Provide the (x, y) coordinate of the cell's center where the given text is located.  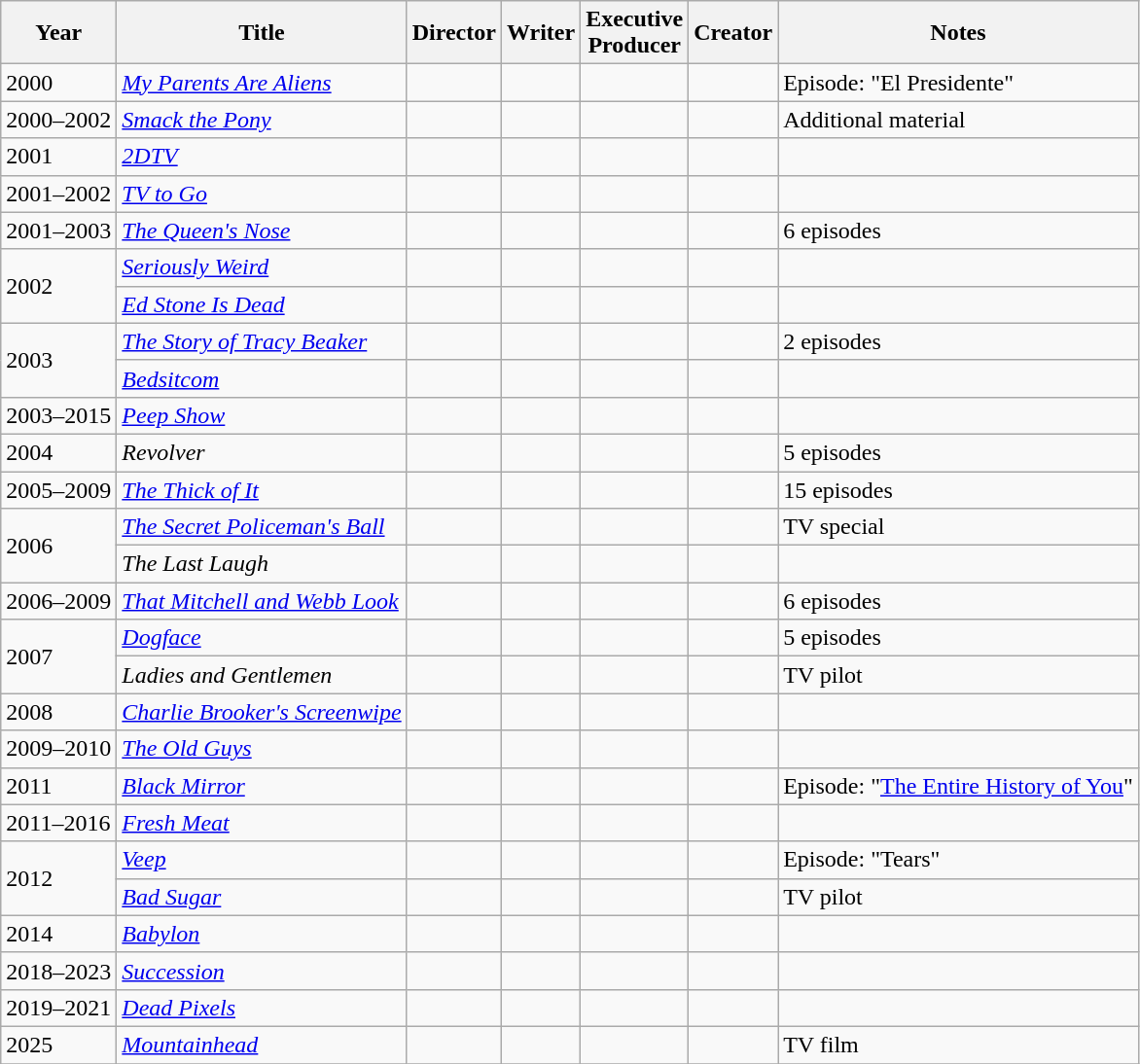
2006 (58, 546)
TV film (959, 1045)
The Last Laugh (262, 564)
Year (58, 33)
The Thick of It (262, 489)
The Old Guys (262, 749)
2003 (58, 360)
Bedsitcom (262, 378)
Veep (262, 860)
Mountainhead (262, 1045)
2009–2010 (58, 749)
2007 (58, 656)
Charlie Brooker's Screenwipe (262, 712)
My Parents Are Aliens (262, 83)
15 episodes (959, 489)
TV to Go (262, 194)
Episode: "The Entire History of You" (959, 786)
2000 (58, 83)
Ed Stone Is Dead (262, 304)
The Secret Policeman's Ball (262, 527)
Dogface (262, 638)
Episode: "El Presidente" (959, 83)
2005–2009 (58, 489)
2002 (58, 286)
Ladies and Gentlemen (262, 675)
Revolver (262, 452)
2006–2009 (58, 601)
That Mitchell and Webb Look (262, 601)
Succession (262, 971)
The Story of Tracy Beaker (262, 341)
Babylon (262, 934)
Bad Sugar (262, 897)
TV special (959, 527)
2003–2015 (58, 415)
2DTV (262, 157)
ExecutiveProducer (634, 33)
Creator (733, 33)
Title (262, 33)
2014 (58, 934)
2011–2016 (58, 823)
Seriously Weird (262, 267)
2025 (58, 1045)
2019–2021 (58, 1008)
2004 (58, 452)
2001–2003 (58, 231)
Black Mirror (262, 786)
Writer (541, 33)
2000–2002 (58, 120)
2018–2023 (58, 971)
The Queen's Nose (262, 231)
Notes (959, 33)
2011 (58, 786)
Dead Pixels (262, 1008)
Peep Show (262, 415)
2008 (58, 712)
Episode: "Tears" (959, 860)
Smack the Pony (262, 120)
Director (453, 33)
2012 (58, 878)
Additional material (959, 120)
Fresh Meat (262, 823)
2001 (58, 157)
2 episodes (959, 341)
2001–2002 (58, 194)
